Provide the (X, Y) coordinate of the cell's center where the given text is located.  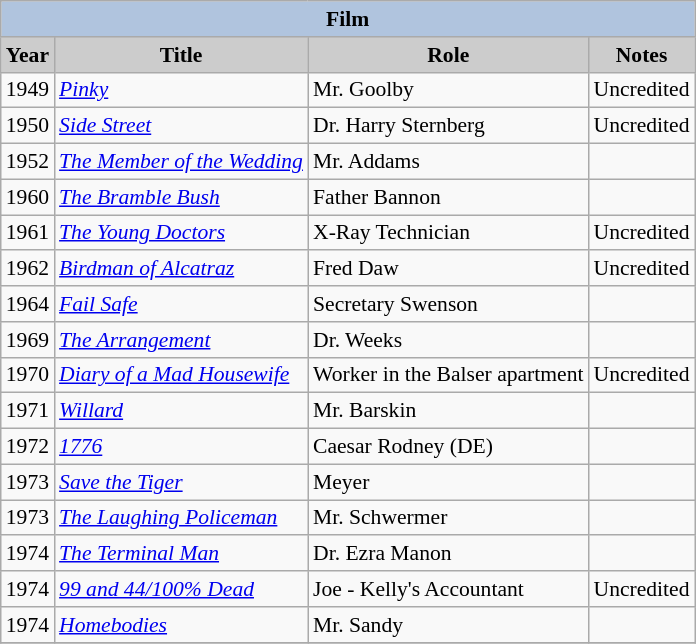
Save the Tiger (181, 482)
Secretary Swenson (448, 304)
Notes (642, 55)
1969 (28, 340)
Caesar Rodney (DE) (448, 447)
Dr. Harry Sternberg (448, 126)
Joe - Kelly's Accountant (448, 589)
Meyer (448, 482)
1961 (28, 233)
Willard (181, 411)
Mr. Addams (448, 162)
1949 (28, 90)
The Laughing Policeman (181, 518)
Side Street (181, 126)
99 and 44/100% Dead (181, 589)
Dr. Ezra Manon (448, 554)
1964 (28, 304)
Homebodies (181, 625)
The Terminal Man (181, 554)
1962 (28, 269)
Film (348, 19)
Dr. Weeks (448, 340)
The Young Doctors (181, 233)
Year (28, 55)
Mr. Sandy (448, 625)
1971 (28, 411)
1970 (28, 375)
1960 (28, 197)
X-Ray Technician (448, 233)
Mr. Barskin (448, 411)
Fred Daw (448, 269)
Title (181, 55)
The Member of the Wedding (181, 162)
Diary of a Mad Housewife (181, 375)
Father Bannon (448, 197)
Worker in the Balser apartment (448, 375)
Mr. Schwermer (448, 518)
1950 (28, 126)
The Arrangement (181, 340)
1776 (181, 447)
Birdman of Alcatraz (181, 269)
Mr. Goolby (448, 90)
1952 (28, 162)
The Bramble Bush (181, 197)
Role (448, 55)
Fail Safe (181, 304)
1972 (28, 447)
Pinky (181, 90)
